Search for the cell housing the specified text and yield its (x, y) center coordinate. 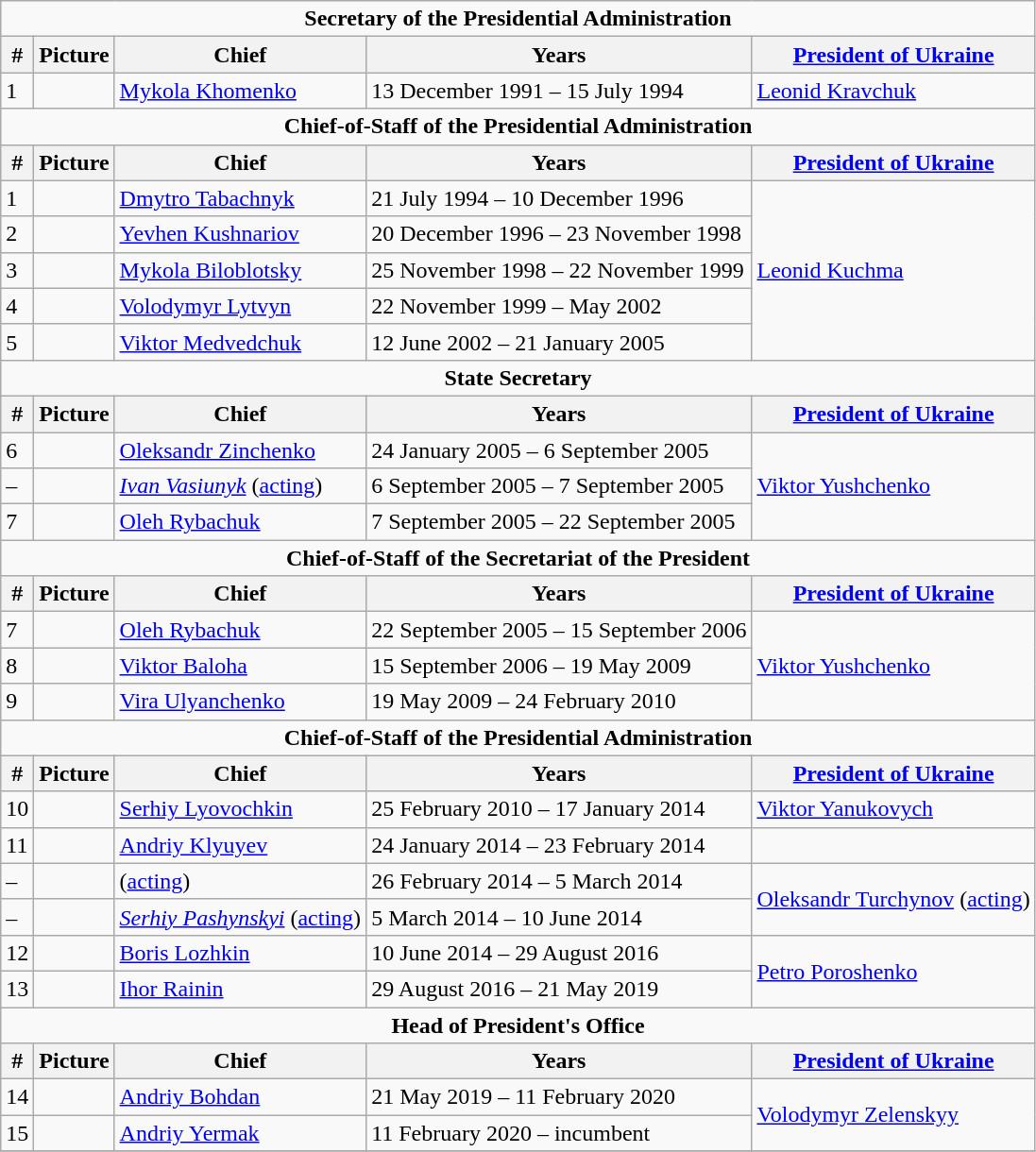
Mykola Khomenko (240, 91)
12 June 2002 – 21 January 2005 (559, 342)
10 (17, 809)
11 (17, 845)
State Secretary (518, 378)
3 (17, 270)
24 January 2005 – 6 September 2005 (559, 450)
Viktor Baloha (240, 666)
20 December 1996 – 23 November 1998 (559, 234)
15 September 2006 – 19 May 2009 (559, 666)
Andriy Yermak (240, 1133)
6 September 2005 – 7 September 2005 (559, 486)
21 July 1994 – 10 December 1996 (559, 198)
Dmytro Tabachnyk (240, 198)
14 (17, 1097)
22 September 2005 – 15 September 2006 (559, 630)
Head of President's Office (518, 1025)
Serhiy Pashynskyi (acting) (240, 917)
Oleksandr Turchynov (acting) (893, 899)
Andriy Klyuyev (240, 845)
12 (17, 953)
25 February 2010 – 17 January 2014 (559, 809)
Boris Lozhkin (240, 953)
8 (17, 666)
25 November 1998 – 22 November 1999 (559, 270)
Vira Ulyanchenko (240, 702)
Chief-of-Staff of the Secretariat of the President (518, 558)
13 December 1991 – 15 July 1994 (559, 91)
Leonid Kravchuk (893, 91)
Leonid Kuchma (893, 270)
11 February 2020 – incumbent (559, 1133)
9 (17, 702)
26 February 2014 – 5 March 2014 (559, 881)
15 (17, 1133)
29 August 2016 – 21 May 2019 (559, 989)
Volodymyr Zelenskyy (893, 1115)
7 September 2005 – 22 September 2005 (559, 522)
2 (17, 234)
Ivan Vasiunyk (acting) (240, 486)
Petro Poroshenko (893, 971)
21 May 2019 – 11 February 2020 (559, 1097)
Ihor Rainin (240, 989)
5 March 2014 – 10 June 2014 (559, 917)
13 (17, 989)
5 (17, 342)
Secretary of the Presidential Administration (518, 19)
Viktor Medvedchuk (240, 342)
Andriy Bohdan (240, 1097)
10 June 2014 – 29 August 2016 (559, 953)
4 (17, 306)
Serhiy Lyovochkin (240, 809)
24 January 2014 – 23 February 2014 (559, 845)
6 (17, 450)
Oleksandr Zinchenko (240, 450)
Yevhen Kushnariov (240, 234)
Viktor Yanukovych (893, 809)
Volodymyr Lytvyn (240, 306)
22 November 1999 – May 2002 (559, 306)
19 May 2009 – 24 February 2010 (559, 702)
(acting) (240, 881)
Mykola Biloblotsky (240, 270)
